Capture the cell that displays the provided text and extract its [X, Y] central coordinate. 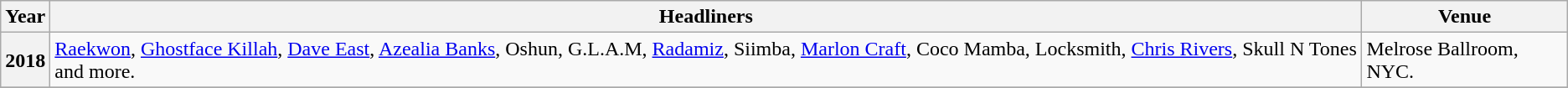
Year [25, 17]
Melrose Ballroom, NYC. [1464, 60]
Venue [1464, 17]
2018 [25, 60]
Headliners [706, 17]
